From the cell containing the given text, extract its center point as [X, Y] coordinate. 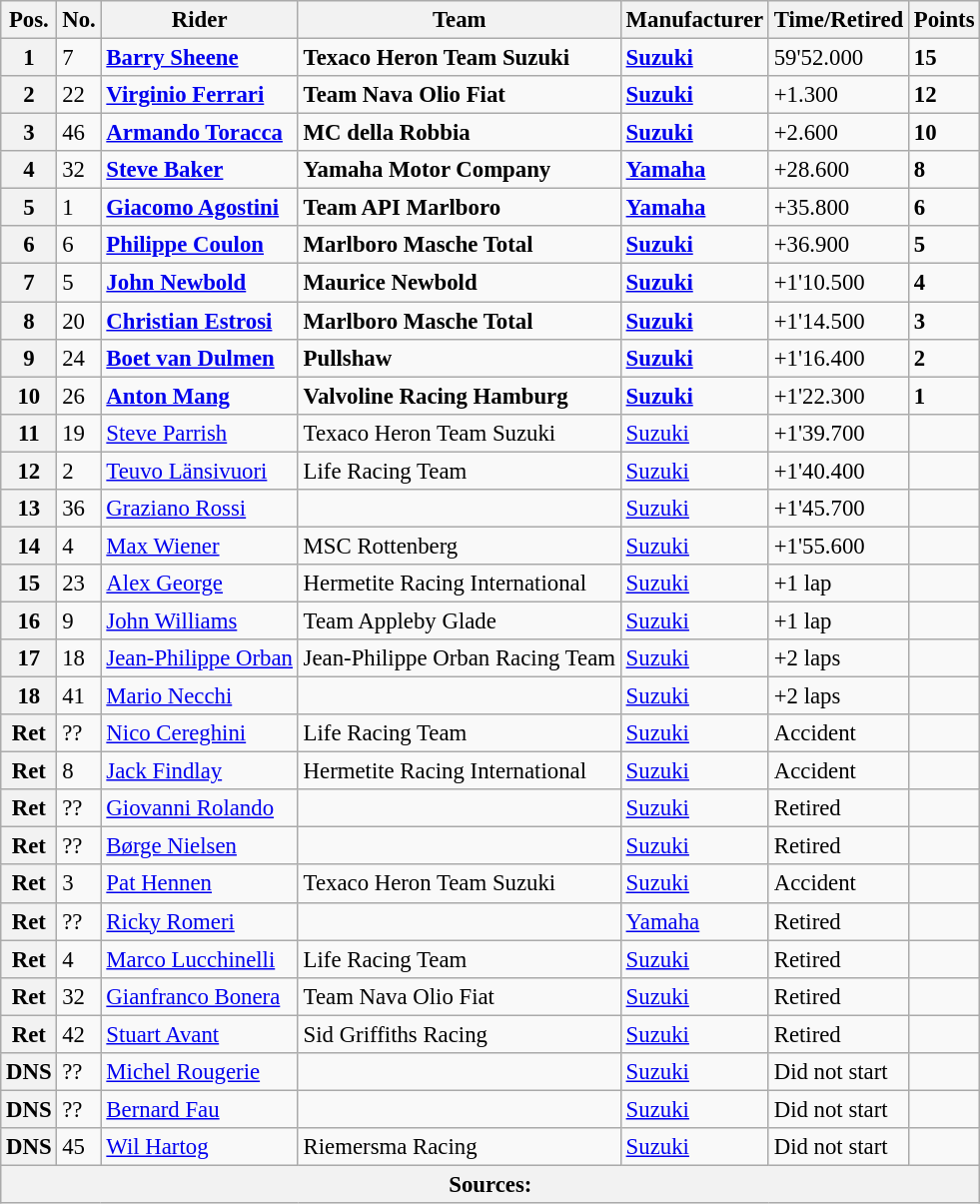
Giovanni Rolando [200, 808]
Gianfranco Bonera [200, 996]
Philippe Coulon [200, 245]
Pat Hennen [200, 884]
Virginio Ferrari [200, 95]
23 [79, 584]
Michel Rougerie [200, 1072]
MSC Rottenberg [460, 546]
+2.600 [838, 133]
Maurice Newbold [460, 283]
+35.800 [838, 208]
Max Wiener [200, 546]
Ricky Romeri [200, 921]
Graziano Rossi [200, 509]
Barry Sheene [200, 58]
20 [79, 321]
Points [943, 20]
46 [79, 133]
Steve Parrish [200, 433]
Time/Retired [838, 20]
Manufacturer [694, 20]
Steve Baker [200, 170]
45 [79, 1147]
+1'45.700 [838, 509]
+1'16.400 [838, 358]
Jean-Philippe Orban Racing Team [460, 658]
14 [29, 546]
Mario Necchi [200, 696]
Marco Lucchinelli [200, 959]
Armando Toracca [200, 133]
Yamaha Motor Company [460, 170]
Pullshaw [460, 358]
Boet van Dulmen [200, 358]
Børge Nielsen [200, 846]
Giacomo Agostini [200, 208]
John Newbold [200, 283]
59'52.000 [838, 58]
Jean-Philippe Orban [200, 658]
+1'40.400 [838, 471]
42 [79, 1034]
+36.900 [838, 245]
24 [79, 358]
Stuart Avant [200, 1034]
22 [79, 95]
Team API Marlboro [460, 208]
Sid Griffiths Racing [460, 1034]
17 [29, 658]
41 [79, 696]
John Williams [200, 620]
Christian Estrosi [200, 321]
Riemersma Racing [460, 1147]
+1'14.500 [838, 321]
MC della Robbia [460, 133]
Rider [200, 20]
Valvoline Racing Hamburg [460, 396]
Team [460, 20]
Anton Mang [200, 396]
Jack Findlay [200, 771]
+1'39.700 [838, 433]
36 [79, 509]
Pos. [29, 20]
+1'10.500 [838, 283]
Wil Hartog [200, 1147]
+28.600 [838, 170]
Nico Cereghini [200, 733]
+1.300 [838, 95]
+1'22.300 [838, 396]
19 [79, 433]
Sources: [490, 1184]
16 [29, 620]
13 [29, 509]
26 [79, 396]
No. [79, 20]
Bernard Fau [200, 1109]
Team Appleby Glade [460, 620]
Alex George [200, 584]
Teuvo Länsivuori [200, 471]
+1'55.600 [838, 546]
11 [29, 433]
